Extract the (X, Y) coordinate from the center of the cell holding the provided text.  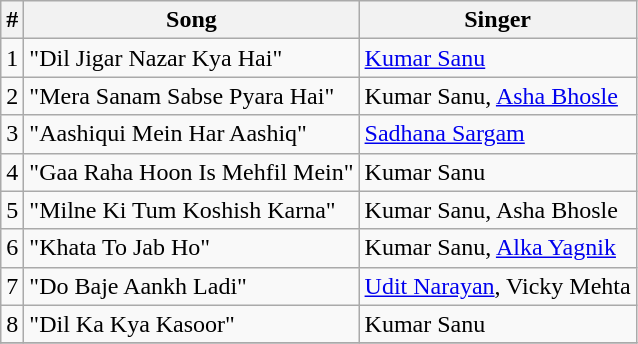
# (12, 20)
"Khata To Jab Ho" (192, 248)
"Do Baje Aankh Ladi" (192, 286)
8 (12, 324)
Udit Narayan, Vicky Mehta (498, 286)
5 (12, 210)
7 (12, 286)
1 (12, 58)
"Aashiqui Mein Har Aashiq" (192, 134)
"Gaa Raha Hoon Is Mehfil Mein" (192, 172)
Song (192, 20)
Sadhana Sargam (498, 134)
2 (12, 96)
4 (12, 172)
"Mera Sanam Sabse Pyara Hai" (192, 96)
"Milne Ki Tum Koshish Karna" (192, 210)
"Dil Jigar Nazar Kya Hai" (192, 58)
6 (12, 248)
"Dil Ka Kya Kasoor" (192, 324)
Singer (498, 20)
3 (12, 134)
Kumar Sanu, Alka Yagnik (498, 248)
